Locate the cell with the specified text and output its (X, Y) center coordinate. 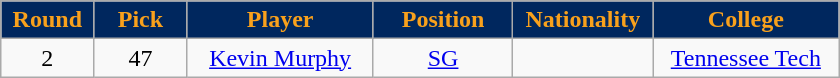
College (746, 20)
47 (140, 58)
2 (48, 58)
Tennessee Tech (746, 58)
Pick (140, 20)
Player (280, 20)
Kevin Murphy (280, 58)
SG (443, 58)
Round (48, 20)
Nationality (583, 20)
Position (443, 20)
